For the text-containing cell, return its midpoint in [x, y] coordinate format. 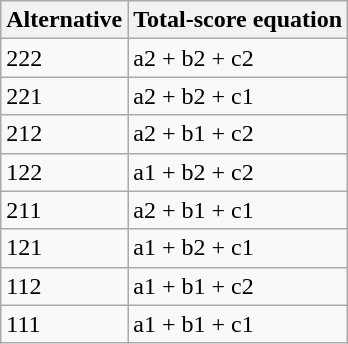
212 [64, 134]
a1 + b2 + c2 [238, 172]
122 [64, 172]
111 [64, 324]
a2 + b1 + c2 [238, 134]
a1 + b1 + c2 [238, 286]
222 [64, 58]
211 [64, 210]
a2 + b2 + c1 [238, 96]
a2 + b1 + c1 [238, 210]
a1 + b2 + c1 [238, 248]
a2 + b2 + c2 [238, 58]
221 [64, 96]
121 [64, 248]
112 [64, 286]
Alternative [64, 20]
Total-score equation [238, 20]
a1 + b1 + c1 [238, 324]
